For the text-containing cell, return its midpoint in (X, Y) coordinate format. 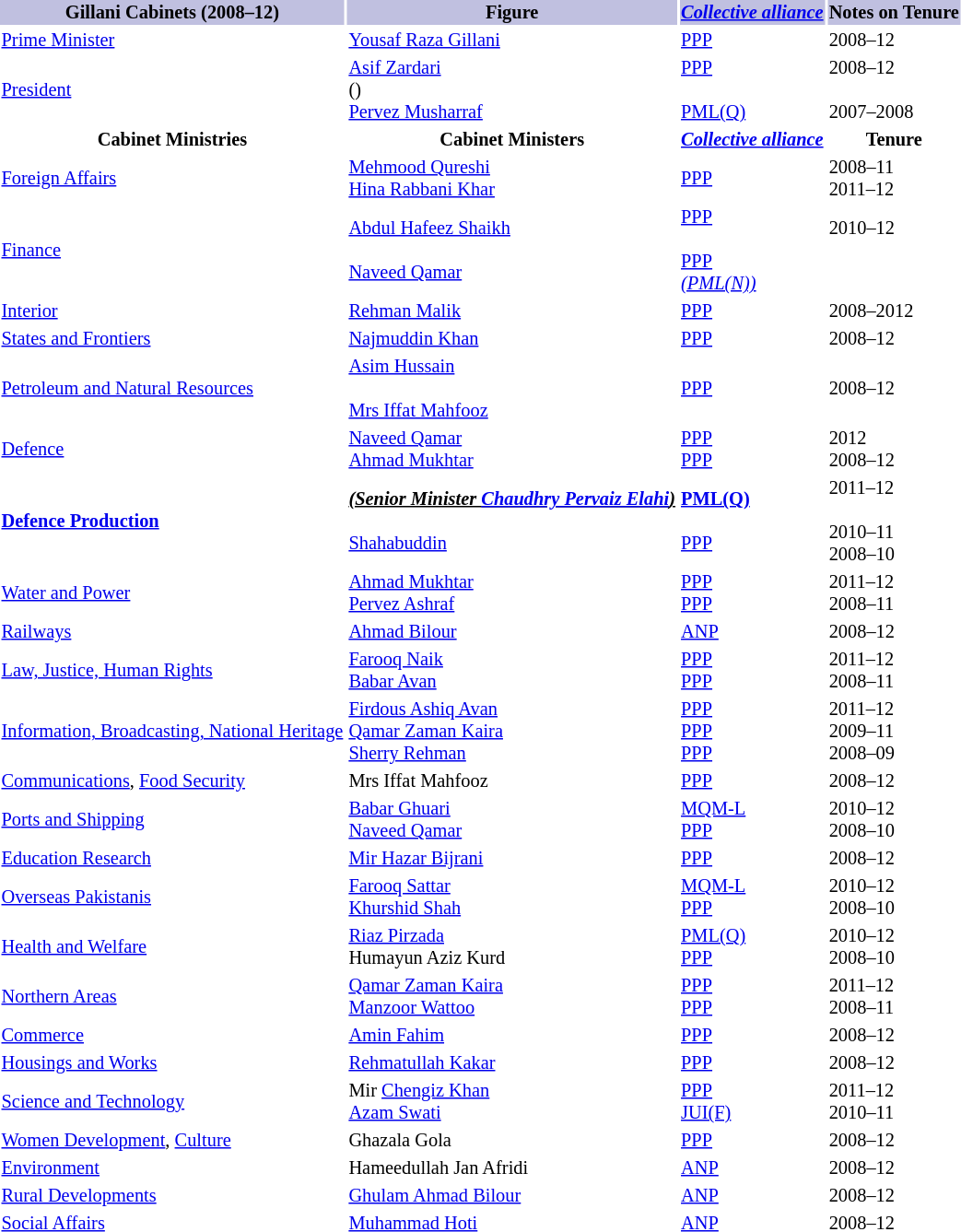
Mehmood QureshiHina Rabbani Khar (512, 179)
Foreign Affairs (172, 179)
Rural Developments (172, 1196)
Abdul Hafeez ShaikhNaveed Qamar (512, 251)
2011–122010–112008–10 (894, 522)
Ahmad MukhtarPervez Ashraf (512, 593)
2010–12 (894, 251)
Railways (172, 632)
Naveed QamarAhmad Mukhtar (512, 450)
Commerce (172, 1036)
Interior (172, 311)
Defence (172, 450)
President (172, 90)
Hameedullah Jan Afridi (512, 1168)
Qamar Zaman KairaManzoor Wattoo (512, 997)
Rehmatullah Kakar (512, 1063)
Notes on Tenure (894, 13)
Petroleum and Natural Resources (172, 389)
Communications, Food Security (172, 781)
Amin Fahim (512, 1036)
Gillani Cabinets (2008–12) (172, 13)
Education Research (172, 859)
Northern Areas (172, 997)
Riaz PirzadaHumayun Aziz Kurd (512, 947)
PPPJUI(F) (753, 1102)
Farooq SattarKhurshid Shah (512, 898)
Overseas Pakistanis (172, 898)
2008–112011–12 (894, 179)
Environment (172, 1168)
Najmuddin Khan (512, 339)
Cabinet Ministers (512, 140)
20122008–12 (894, 450)
2011–122009–112008–09 (894, 732)
Yousaf Raza Gillani (512, 41)
Housings and Works (172, 1063)
Mir Hazar Bijrani (512, 859)
Prime Minister (172, 41)
Law, Justice, Human Rights (172, 671)
Information, Broadcasting, National Heritage (172, 732)
Mrs Iffat Mahfooz (512, 781)
PPPPPP(PML(N)) (753, 251)
Firdous Ashiq AvanQamar Zaman KairaSherry Rehman (512, 732)
Health and Welfare (172, 947)
States and Frontiers (172, 339)
Asim HussainMrs Iffat Mahfooz (512, 389)
2011–122010–11 (894, 1102)
Farooq NaikBabar Avan (512, 671)
Ports and Shipping (172, 820)
Rehman Malik (512, 311)
Women Development, Culture (172, 1141)
(Senior Minister Chaudhry Pervaiz Elahi)Shahabuddin (512, 522)
Tenure (894, 140)
Ghazala Gola (512, 1141)
2008–122007–2008 (894, 90)
Figure (512, 13)
Science and Technology (172, 1102)
Defence Production (172, 522)
Ghulam Ahmad Bilour (512, 1196)
PPPPML(Q) (753, 90)
Mir Chengiz KhanAzam Swati (512, 1102)
Ahmad Bilour (512, 632)
Babar GhuariNaveed Qamar (512, 820)
Water and Power (172, 593)
2008–2012 (894, 311)
PPPPPPPPP (753, 732)
Finance (172, 251)
Asif Zardari ()Pervez Musharraf (512, 90)
Cabinet Ministries (172, 140)
